Output the [x, y] coordinate of the center of the cell containing the given text.  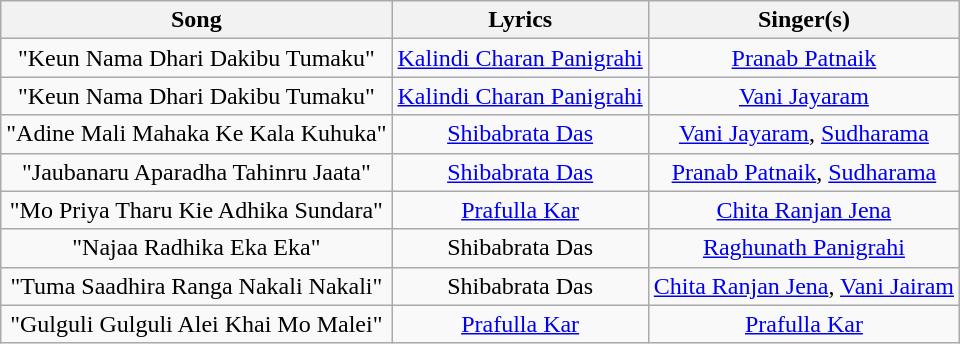
"Mo Priya Tharu Kie Adhika Sundara" [196, 210]
"Tuma Saadhira Ranga Nakali Nakali" [196, 286]
Pranab Patnaik, Sudharama [804, 172]
Chita Ranjan Jena [804, 210]
Raghunath Panigrahi [804, 248]
Singer(s) [804, 20]
Chita Ranjan Jena, Vani Jairam [804, 286]
Vani Jayaram [804, 96]
Lyrics [520, 20]
Song [196, 20]
"Adine Mali Mahaka Ke Kala Kuhuka" [196, 134]
Pranab Patnaik [804, 58]
"Najaa Radhika Eka Eka" [196, 248]
"Gulguli Gulguli Alei Khai Mo Malei" [196, 324]
"Jaubanaru Aparadha Tahinru Jaata" [196, 172]
Vani Jayaram, Sudharama [804, 134]
